Locate the cell with the specified text and output its (x, y) center coordinate. 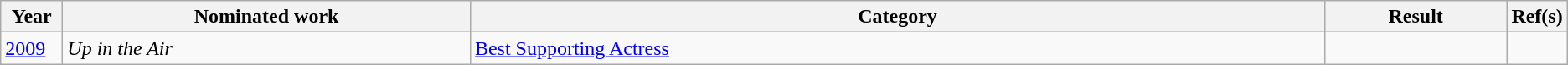
Nominated work (266, 17)
Best Supporting Actress (897, 48)
Category (897, 17)
Ref(s) (1537, 17)
Year (32, 17)
Up in the Air (266, 48)
2009 (32, 48)
Result (1416, 17)
